Return [x, y] of the center of cell containing provided text 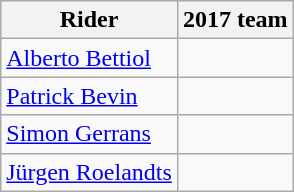
2017 team [235, 20]
Alberto Bettiol [90, 58]
Jürgen Roelandts [90, 172]
Simon Gerrans [90, 134]
Patrick Bevin [90, 96]
Rider [90, 20]
